Search for the cell housing the specified text and yield its [X, Y] center coordinate. 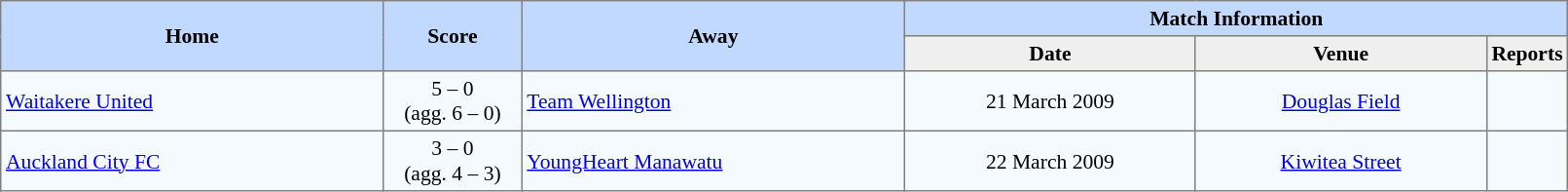
22 March 2009 [1050, 161]
Home [193, 36]
Match Information [1236, 19]
Douglas Field [1341, 101]
Away [713, 36]
Reports [1527, 54]
Team Wellington [713, 101]
3 – 0 (agg. 4 – 3) [453, 161]
Score [453, 36]
Auckland City FC [193, 161]
Waitakere United [193, 101]
Venue [1341, 54]
Date [1050, 54]
5 – 0 (agg. 6 – 0) [453, 101]
Kiwitea Street [1341, 161]
21 March 2009 [1050, 101]
YoungHeart Manawatu [713, 161]
